Pinpoint the cell where the given text exists, returning its [X, Y] midpoint coordinate. 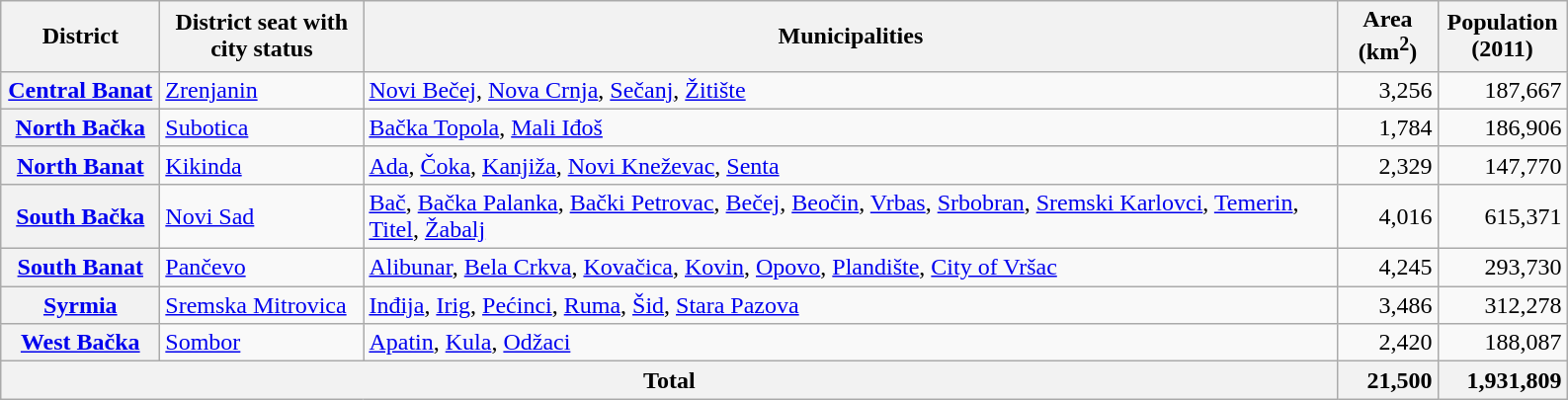
North Bačka [81, 127]
Kikinda [262, 165]
Area (km2) [1387, 37]
187,667 [1502, 90]
2,329 [1387, 165]
North Banat [81, 165]
Pančevo [262, 268]
1,931,809 [1502, 380]
Central Banat [81, 90]
South Banat [81, 268]
Sombor [262, 343]
Bačka Topola, Mali Iđoš [851, 127]
4,016 [1387, 215]
Total [670, 380]
District seat with city status [262, 37]
2,420 [1387, 343]
1,784 [1387, 127]
3,486 [1387, 305]
4,245 [1387, 268]
Alibunar, Bela Crkva, Kovačica, Kovin, Opovo, Plandište, City of Vršac [851, 268]
Sremska Mitrovica [262, 305]
South Bačka [81, 215]
Zrenjanin [262, 90]
Bač, Bačka Palanka, Bački Petrovac, Bečej, Beočin, Vrbas, Srbobran, Sremski Karlovci, Temerin, Titel, Žabalj [851, 215]
Ada, Čoka, Kanjiža, Novi Kneževac, Senta [851, 165]
Municipalities [851, 37]
312,278 [1502, 305]
Syrmia [81, 305]
Novi Bečej, Nova Crnja, Sečanj, Žitište [851, 90]
147,770 [1502, 165]
188,087 [1502, 343]
3,256 [1387, 90]
Inđija, Irig, Pećinci, Ruma, Šid, Stara Pazova [851, 305]
Population (2011) [1502, 37]
Apatin, Kula, Odžaci [851, 343]
293,730 [1502, 268]
Novi Sad [262, 215]
Subotica [262, 127]
615,371 [1502, 215]
District [81, 37]
21,500 [1387, 380]
West Bačka [81, 343]
186,906 [1502, 127]
